For the text-containing cell, return its midpoint in (x, y) coordinate format. 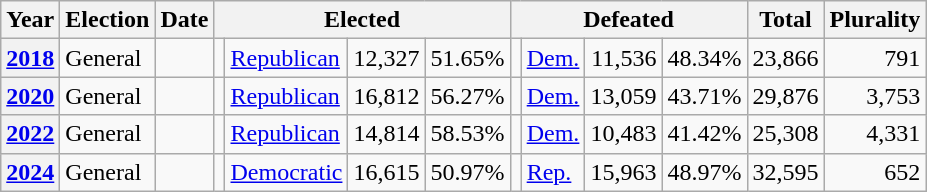
51.65% (468, 58)
11,536 (624, 58)
4,331 (875, 134)
50.97% (468, 172)
16,615 (386, 172)
652 (875, 172)
3,753 (875, 96)
14,814 (386, 134)
Defeated (628, 20)
Date (184, 20)
16,812 (386, 96)
58.53% (468, 134)
12,327 (386, 58)
Rep. (553, 172)
Year (30, 20)
23,866 (786, 58)
791 (875, 58)
56.27% (468, 96)
Elected (362, 20)
Election (108, 20)
2018 (30, 58)
Democratic (286, 172)
13,059 (624, 96)
2022 (30, 134)
15,963 (624, 172)
2024 (30, 172)
Total (786, 20)
43.71% (704, 96)
2020 (30, 96)
10,483 (624, 134)
32,595 (786, 172)
48.97% (704, 172)
25,308 (786, 134)
Plurality (875, 20)
29,876 (786, 96)
41.42% (704, 134)
48.34% (704, 58)
